Scan for the cell matching the given text and deliver its [X, Y] coordinate at center. 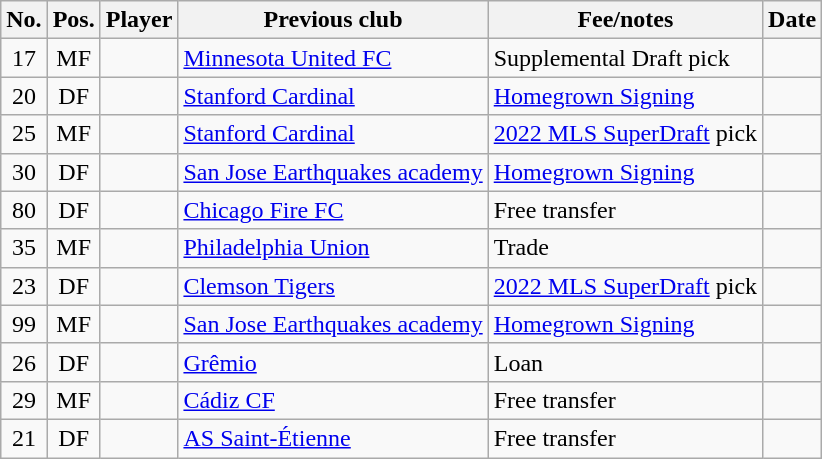
Grêmio [333, 362]
35 [24, 248]
26 [24, 362]
Clemson Tigers [333, 286]
23 [24, 286]
Trade [625, 248]
Fee/notes [625, 20]
No. [24, 20]
Philadelphia Union [333, 248]
Chicago Fire FC [333, 210]
21 [24, 438]
Previous club [333, 20]
17 [24, 58]
Supplemental Draft pick [625, 58]
25 [24, 134]
29 [24, 400]
Cádiz CF [333, 400]
80 [24, 210]
20 [24, 96]
Date [792, 20]
Pos. [74, 20]
30 [24, 172]
Player [139, 20]
99 [24, 324]
Minnesota United FC [333, 58]
AS Saint-Étienne [333, 438]
Loan [625, 362]
